Extract the (X, Y) coordinate from the center of the cell holding the provided text.  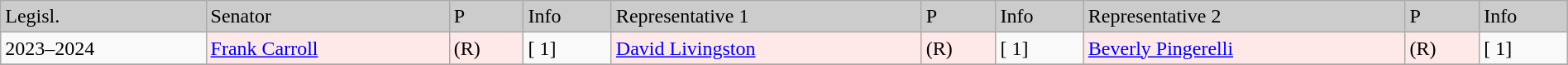
Senator (327, 17)
Frank Carroll (327, 48)
Legisl. (103, 17)
2023–2024 (103, 48)
Beverly Pingerelli (1244, 48)
David Livingston (766, 48)
Representative 2 (1244, 17)
Representative 1 (766, 17)
